Extract the (x, y) coordinate from the center of the cell holding the provided text.  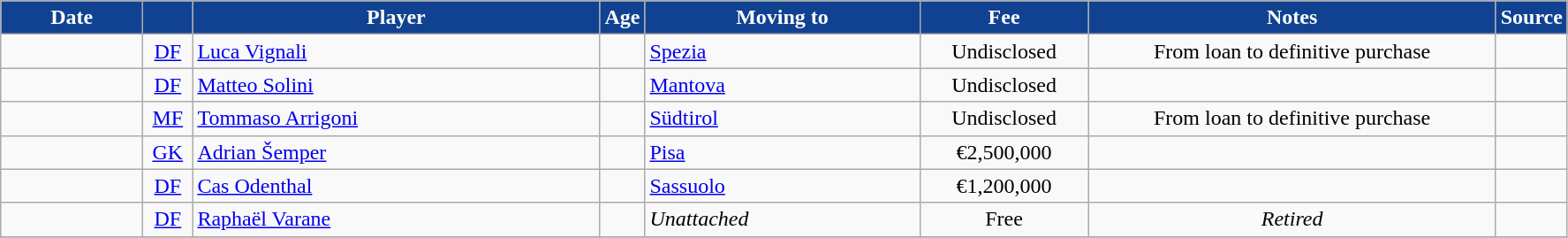
Tommaso Arrigoni (396, 119)
GK (168, 152)
Mantova (783, 85)
Südtirol (783, 119)
Moving to (783, 18)
Matteo Solini (396, 85)
Raphaël Varane (396, 219)
€1,200,000 (1004, 186)
Fee (1004, 18)
Player (396, 18)
Free (1004, 219)
Pisa (783, 152)
Spezia (783, 51)
€2,500,000 (1004, 152)
Sassuolo (783, 186)
Adrian Šemper (396, 152)
Retired (1292, 219)
MF (168, 119)
Unattached (783, 219)
Date (72, 18)
Source (1532, 18)
Age (622, 18)
Cas Odenthal (396, 186)
Notes (1292, 18)
Luca Vignali (396, 51)
